Locate the cell with the specified text and output its (x, y) center coordinate. 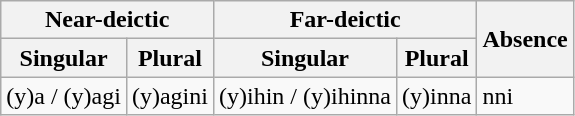
(y)agini (170, 96)
(y)a / (y)agi (64, 96)
Far-deictic (344, 20)
nni (525, 96)
Absence (525, 39)
(y)inna (436, 96)
Near-deictic (108, 20)
(y)ihin / (y)ihinna (304, 96)
